Scan for the cell matching the given text and deliver its (x, y) coordinate at center. 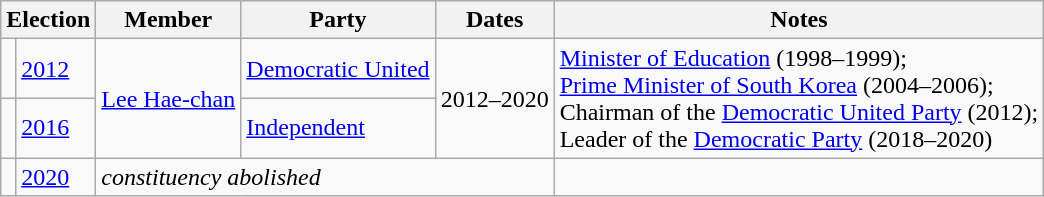
Democratic United (338, 69)
Party (338, 20)
Lee Hae-chan (168, 98)
Member (168, 20)
2016 (56, 128)
Election (48, 20)
2012 (56, 69)
constituency abolished (325, 177)
Independent (338, 128)
2012–2020 (494, 98)
Dates (494, 20)
Notes (799, 20)
2020 (56, 177)
